For the text-containing cell, return its midpoint in [X, Y] coordinate format. 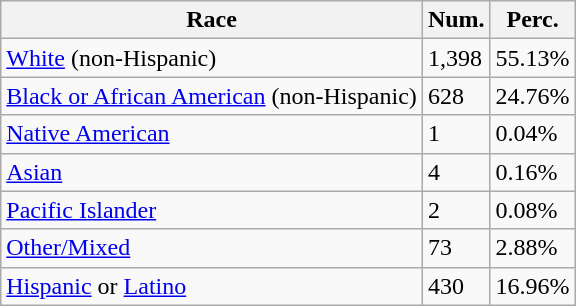
Black or African American (non-Hispanic) [212, 96]
0.16% [532, 172]
2.88% [532, 248]
1 [456, 134]
Hispanic or Latino [212, 286]
73 [456, 248]
0.08% [532, 210]
Native American [212, 134]
2 [456, 210]
Asian [212, 172]
24.76% [532, 96]
Perc. [532, 20]
Race [212, 20]
1,398 [456, 58]
55.13% [532, 58]
0.04% [532, 134]
White (non-Hispanic) [212, 58]
Num. [456, 20]
Pacific Islander [212, 210]
16.96% [532, 286]
4 [456, 172]
628 [456, 96]
Other/Mixed [212, 248]
430 [456, 286]
